Capture the cell that displays the provided text and extract its (x, y) central coordinate. 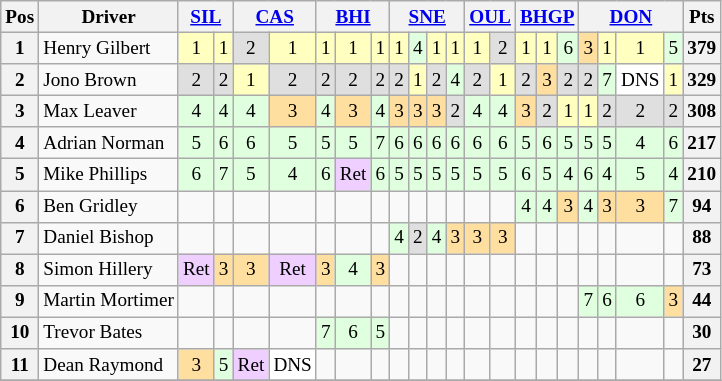
OUL (490, 17)
88 (702, 238)
Martin Mortimer (109, 301)
Simon Hillery (109, 270)
Daniel Bishop (109, 238)
210 (702, 175)
9 (20, 301)
Adrian Norman (109, 143)
Driver (109, 17)
8 (20, 270)
30 (702, 333)
Henry Gilbert (109, 48)
Ben Gridley (109, 206)
73 (702, 270)
Dean Raymond (109, 365)
44 (702, 301)
Mike Phillips (109, 175)
Jono Brown (109, 80)
DON (631, 17)
379 (702, 48)
Max Leaver (109, 111)
BHGP (547, 17)
217 (702, 143)
329 (702, 80)
BHI (352, 17)
308 (702, 111)
CAS (274, 17)
10 (20, 333)
SIL (206, 17)
Pts (702, 17)
Trevor Bates (109, 333)
11 (20, 365)
94 (702, 206)
27 (702, 365)
SNE (428, 17)
Pos (20, 17)
